Detect which cell encompasses the target text, then output its (X, Y) center coordinate. 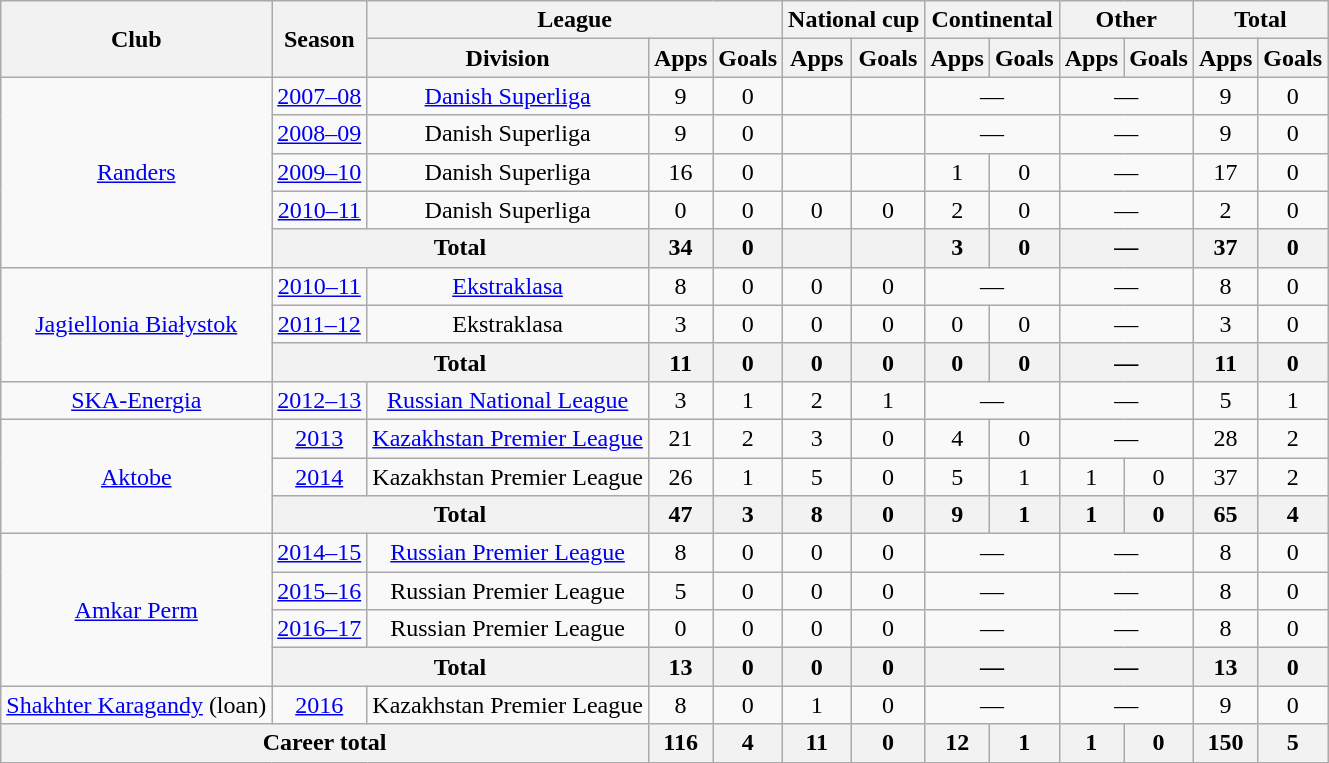
2008–09 (320, 134)
116 (680, 743)
2014–15 (320, 553)
2016 (320, 705)
65 (1225, 515)
Continental (992, 20)
Career total (325, 743)
Shakhter Karagandy (loan) (136, 705)
SKA-Energia (136, 400)
2007–08 (320, 96)
Jagiellonia Białystok (136, 324)
League (575, 20)
2015–16 (320, 591)
Russian National League (508, 400)
2011–12 (320, 324)
Randers (136, 172)
Season (320, 39)
26 (680, 477)
28 (1225, 438)
12 (957, 743)
34 (680, 248)
Aktobe (136, 476)
21 (680, 438)
2009–10 (320, 172)
16 (680, 172)
47 (680, 515)
Division (508, 58)
Other (1126, 20)
2013 (320, 438)
2012–13 (320, 400)
150 (1225, 743)
National cup (854, 20)
Club (136, 39)
2014 (320, 477)
2016–17 (320, 629)
17 (1225, 172)
Amkar Perm (136, 610)
